Return (x, y) of the center of cell containing provided text 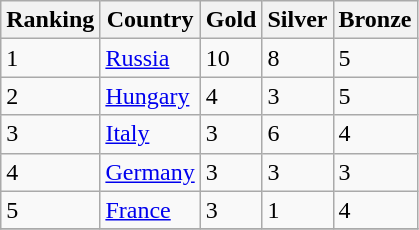
Country (150, 20)
Italy (150, 134)
Hungary (150, 96)
10 (231, 58)
Silver (298, 20)
Gold (231, 20)
8 (298, 58)
Russia (150, 58)
Germany (150, 172)
6 (298, 134)
Ranking (50, 20)
2 (50, 96)
Bronze (375, 20)
France (150, 210)
